From the cell containing the given text, extract its center point as (x, y) coordinate. 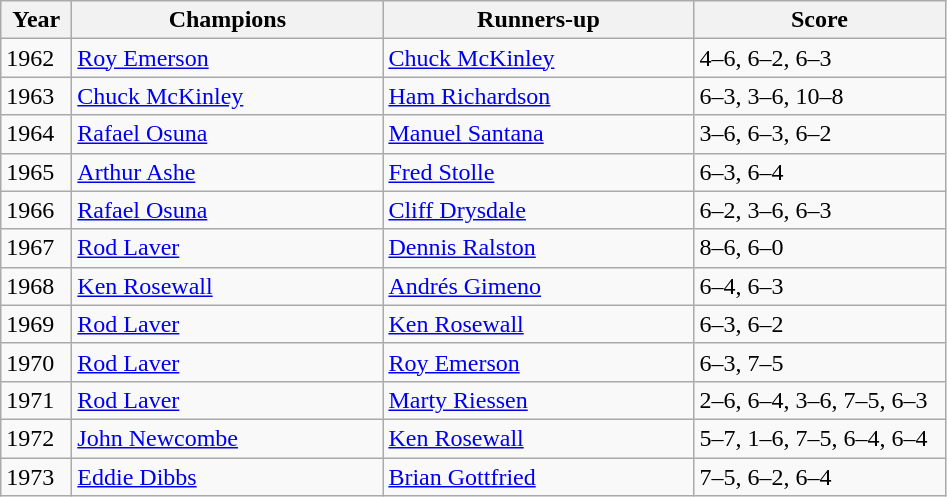
Dennis Ralston (538, 248)
Andrés Gimeno (538, 286)
Fred Stolle (538, 172)
7–5, 6–2, 6–4 (820, 477)
6–4, 6–3 (820, 286)
Champions (228, 20)
6–3, 6–4 (820, 172)
3–6, 6–3, 6–2 (820, 134)
2–6, 6–4, 3–6, 7–5, 6–3 (820, 400)
Ham Richardson (538, 96)
6–3, 6–2 (820, 324)
John Newcombe (228, 438)
1972 (36, 438)
1963 (36, 96)
1970 (36, 362)
8–6, 6–0 (820, 248)
1965 (36, 172)
6–3, 3–6, 10–8 (820, 96)
Runners-up (538, 20)
Manuel Santana (538, 134)
1971 (36, 400)
Score (820, 20)
6–3, 7–5 (820, 362)
1968 (36, 286)
1966 (36, 210)
6–2, 3–6, 6–3 (820, 210)
1973 (36, 477)
Arthur Ashe (228, 172)
Brian Gottfried (538, 477)
Marty Riessen (538, 400)
Year (36, 20)
Eddie Dibbs (228, 477)
1964 (36, 134)
1969 (36, 324)
5–7, 1–6, 7–5, 6–4, 6–4 (820, 438)
4–6, 6–2, 6–3 (820, 58)
Cliff Drysdale (538, 210)
1962 (36, 58)
1967 (36, 248)
